Identify which cell holds the provided text, then report its (X, Y) central coordinate. 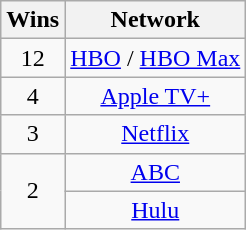
Network (156, 20)
Apple TV+ (156, 96)
Wins (33, 20)
4 (33, 96)
ABC (156, 172)
Netflix (156, 134)
HBO / HBO Max (156, 58)
Hulu (156, 210)
12 (33, 58)
3 (33, 134)
2 (33, 191)
